Extract the (x, y) coordinate from the center of the cell holding the provided text.  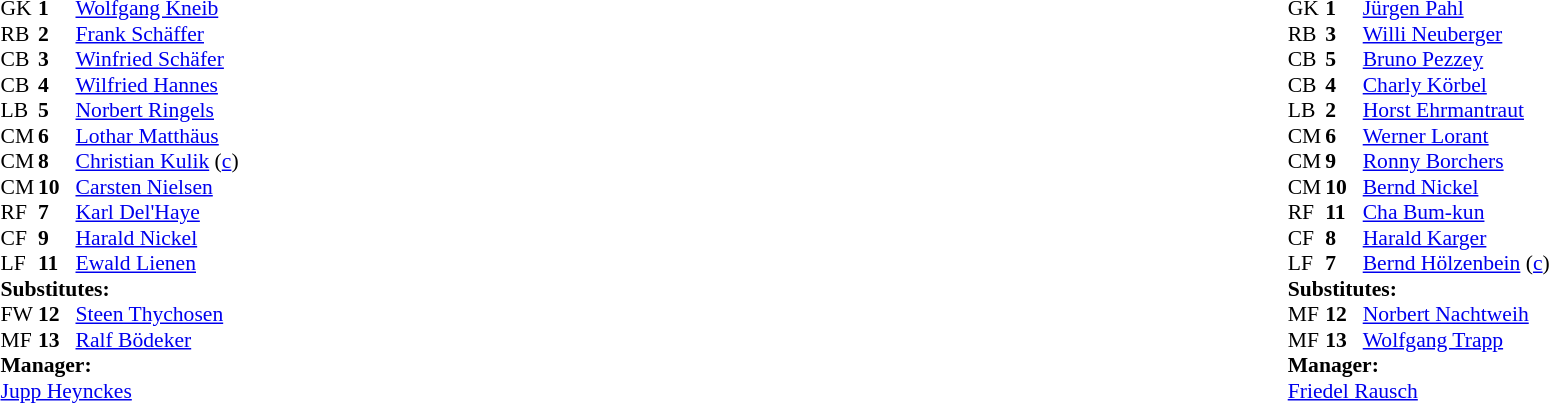
Harald Nickel (158, 238)
FW (19, 315)
Manager: (119, 365)
Steen Thychosen (158, 315)
Wilfried Hannes (158, 85)
Christian Kulik (c) (158, 161)
Frank Schäffer (158, 34)
Ralf Bödeker (158, 340)
Winfried Schäfer (158, 59)
Lothar Matthäus (158, 136)
Norbert Ringels (158, 111)
Ewald Lienen (158, 263)
Carsten Nielsen (158, 187)
Substitutes: (119, 289)
Karl Del'Haye (158, 213)
